Return [X, Y] of the center of cell containing provided text 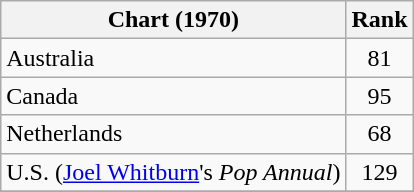
Canada [174, 96]
Australia [174, 58]
129 [380, 172]
81 [380, 58]
95 [380, 96]
U.S. (Joel Whitburn's Pop Annual) [174, 172]
68 [380, 134]
Netherlands [174, 134]
Rank [380, 20]
Chart (1970) [174, 20]
